Capture the cell that displays the provided text and extract its [X, Y] central coordinate. 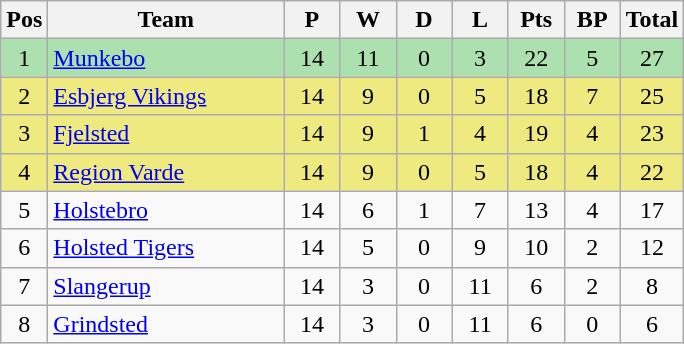
Pos [24, 20]
BP [592, 20]
23 [652, 134]
D [424, 20]
17 [652, 210]
Holsted Tigers [166, 248]
Region Varde [166, 172]
25 [652, 96]
Munkebo [166, 58]
Fjelsted [166, 134]
13 [536, 210]
19 [536, 134]
Team [166, 20]
Total [652, 20]
P [312, 20]
10 [536, 248]
27 [652, 58]
L [480, 20]
12 [652, 248]
Slangerup [166, 286]
W [368, 20]
Pts [536, 20]
Grindsted [166, 324]
Esbjerg Vikings [166, 96]
Holstebro [166, 210]
